Scan for the cell matching the given text and deliver its [x, y] coordinate at center. 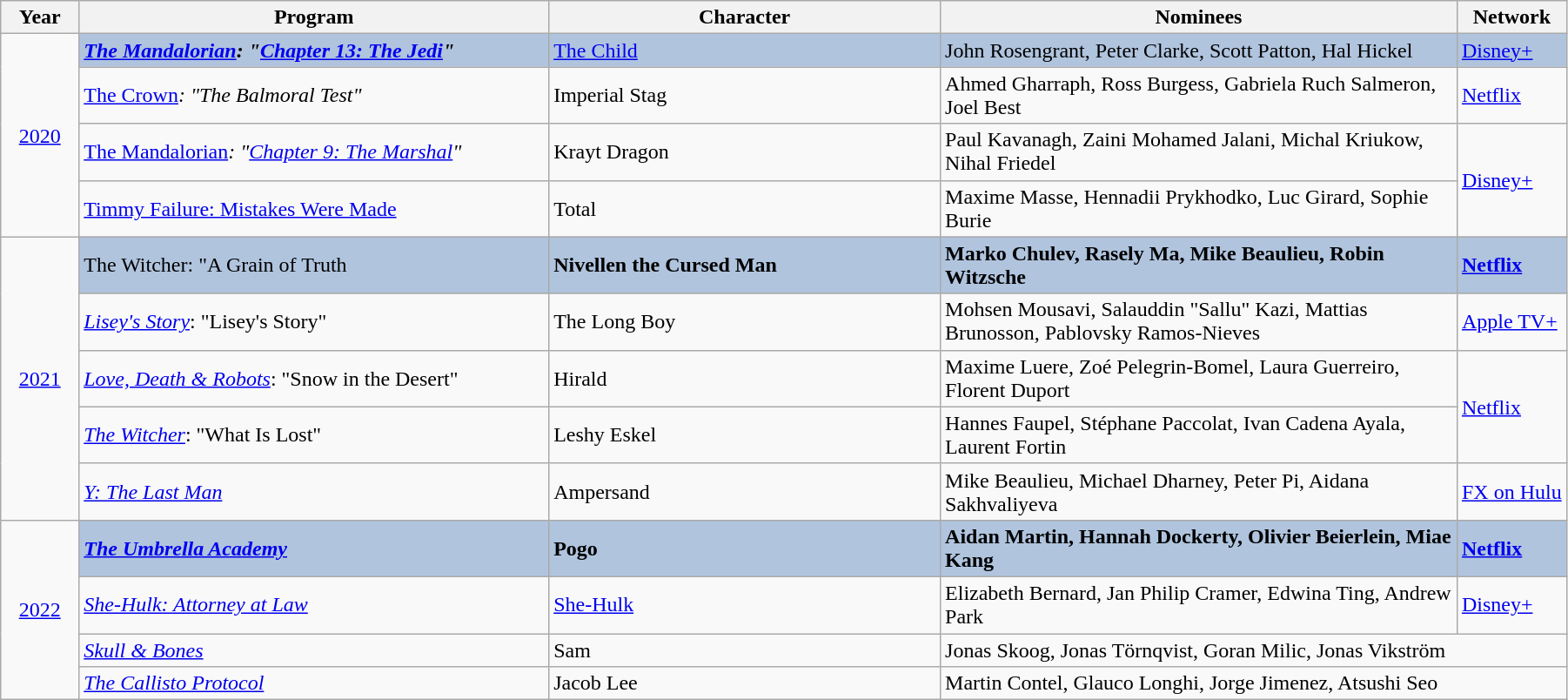
Hannes Faupel, Stéphane Paccolat, Ivan Cadena Ayala, Laurent Fortin [1199, 435]
Program [314, 17]
Sam [745, 650]
FX on Hulu [1511, 491]
Y: The Last Man [314, 491]
The Umbrella Academy [314, 549]
Ahmed Gharraph, Ross Burgess, Gabriela Ruch Salmeron, Joel Best [1199, 96]
Maxime Luere, Zoé Pelegrin-Bomel, Laura Guerreiro, Florent Duport [1199, 378]
She-Hulk: Attorney at Law [314, 604]
Mike Beaulieu, Michael Dharney, Peter Pi, Aidana Sakhvaliyeva [1199, 491]
Marko Chulev, Rasely Ma, Mike Beaulieu, Robin Witzsche [1199, 265]
The Long Boy [745, 322]
Maxime Masse, Hennadii Prykhodko, Luc Girard, Sophie Burie [1199, 209]
2022 [40, 609]
Total [745, 209]
Love, Death & Robots: "Snow in the Desert" [314, 378]
Ampersand [745, 491]
Jonas Skoog, Jonas Törnqvist, Goran Milic, Jonas Vikström [1254, 650]
Hirald [745, 378]
Pogo [745, 549]
2021 [40, 378]
Lisey's Story: "Lisey's Story" [314, 322]
The Witcher: "A Grain of Truth [314, 265]
Aidan Martin, Hannah Dockerty, Olivier Beierlein, Miae Kang [1199, 549]
Leshy Eskel [745, 435]
Paul Kavanagh, Zaini Mohamed Jalani, Michal Kriukow, Nihal Friedel [1199, 151]
The Child [745, 50]
Apple TV+ [1511, 322]
John Rosengrant, Peter Clarke, Scott Patton, Hal Hickel [1199, 50]
Skull & Bones [314, 650]
Krayt Dragon [745, 151]
Nominees [1199, 17]
Network [1511, 17]
Year [40, 17]
2020 [40, 136]
Imperial Stag [745, 96]
Jacob Lee [745, 683]
The Witcher: "What Is Lost" [314, 435]
The Mandalorian: "Chapter 9: The Marshal" [314, 151]
Elizabeth Bernard, Jan Philip Cramer, Edwina Ting, Andrew Park [1199, 604]
Mohsen Mousavi, Salauddin "Sallu" Kazi, Mattias Brunosson, Pablovsky Ramos-Nieves [1199, 322]
The Callisto Protocol [314, 683]
Timmy Failure: Mistakes Were Made [314, 209]
Character [745, 17]
Martin Contel, Glauco Longhi, Jorge Jimenez, Atsushi Seo [1254, 683]
The Crown: "The Balmoral Test" [314, 96]
The Mandalorian: "Chapter 13: The Jedi" [314, 50]
Nivellen the Cursed Man [745, 265]
She-Hulk [745, 604]
